Detect which cell encompasses the target text, then output its (x, y) center coordinate. 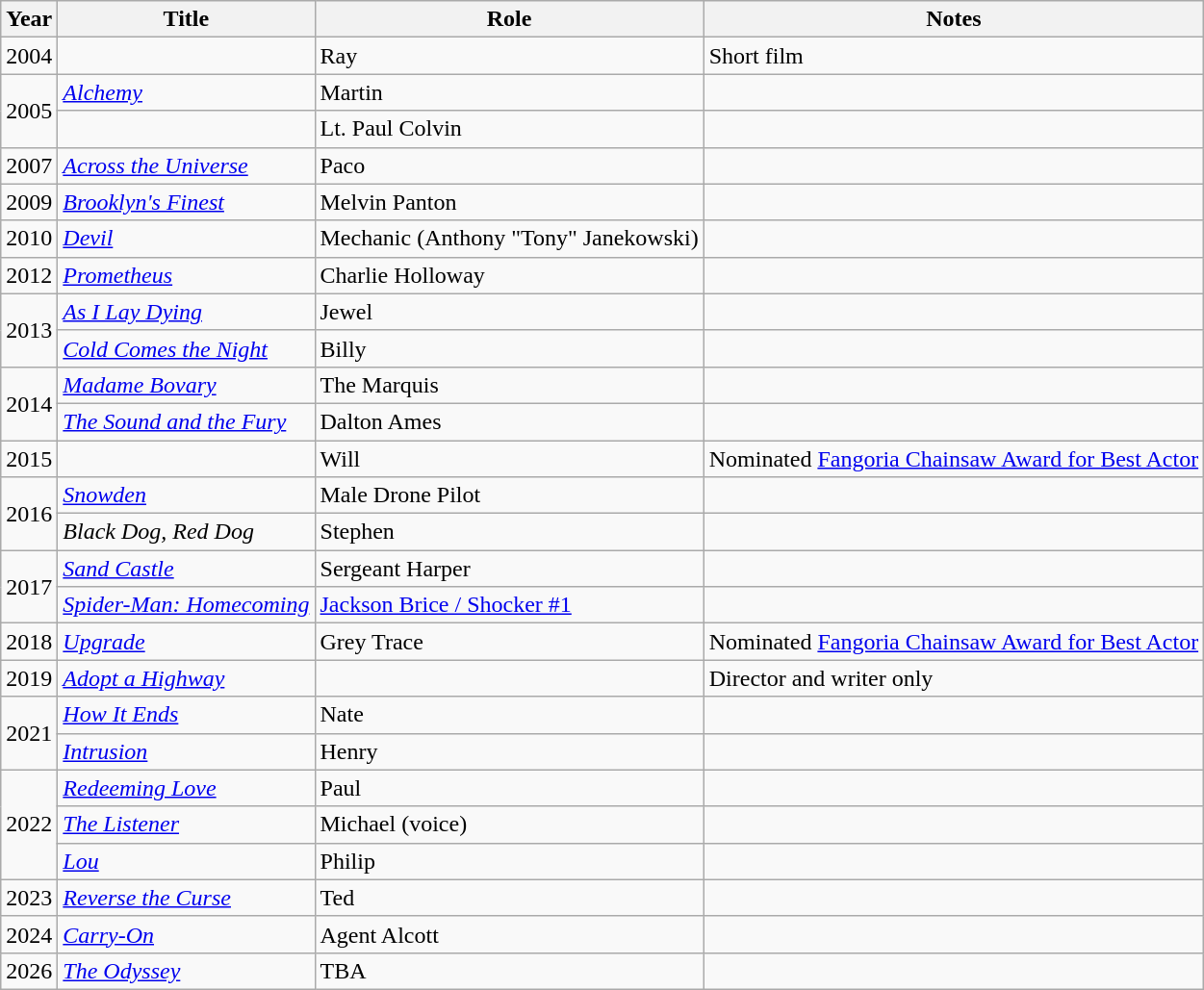
2019 (29, 678)
Across the Universe (187, 165)
Henry (509, 751)
2026 (29, 971)
Michael (voice) (509, 825)
2009 (29, 202)
Alchemy (187, 92)
Will (509, 459)
Lt. Paul Colvin (509, 129)
Devil (187, 239)
Upgrade (187, 642)
TBA (509, 971)
2013 (29, 330)
Paco (509, 165)
Snowden (187, 495)
2017 (29, 587)
Sand Castle (187, 569)
2012 (29, 275)
2010 (29, 239)
2022 (29, 825)
Redeeming Love (187, 788)
Short film (953, 56)
2016 (29, 514)
Paul (509, 788)
2004 (29, 56)
Lou (187, 861)
Martin (509, 92)
Reverse the Curse (187, 898)
Notes (953, 19)
2007 (29, 165)
Title (187, 19)
2014 (29, 403)
Agent Alcott (509, 934)
Cold Comes the Night (187, 348)
The Odyssey (187, 971)
2024 (29, 934)
Philip (509, 861)
Ted (509, 898)
2018 (29, 642)
Mechanic (Anthony "Tony" Janekowski) (509, 239)
2015 (29, 459)
Intrusion (187, 751)
Grey Trace (509, 642)
Spider-Man: Homecoming (187, 605)
Brooklyn's Finest (187, 202)
Charlie Holloway (509, 275)
How It Ends (187, 715)
Nate (509, 715)
Jewel (509, 312)
Carry-On (187, 934)
Black Dog, Red Dog (187, 532)
Ray (509, 56)
2005 (29, 111)
The Sound and the Fury (187, 421)
2021 (29, 733)
The Marquis (509, 385)
Jackson Brice / Shocker #1 (509, 605)
Adopt a Highway (187, 678)
Year (29, 19)
Madame Bovary (187, 385)
As I Lay Dying (187, 312)
Dalton Ames (509, 421)
Director and writer only (953, 678)
Sergeant Harper (509, 569)
Male Drone Pilot (509, 495)
Billy (509, 348)
Prometheus (187, 275)
Stephen (509, 532)
2023 (29, 898)
Role (509, 19)
The Listener (187, 825)
Melvin Panton (509, 202)
